Identify which cell holds the provided text, then report its [X, Y] central coordinate. 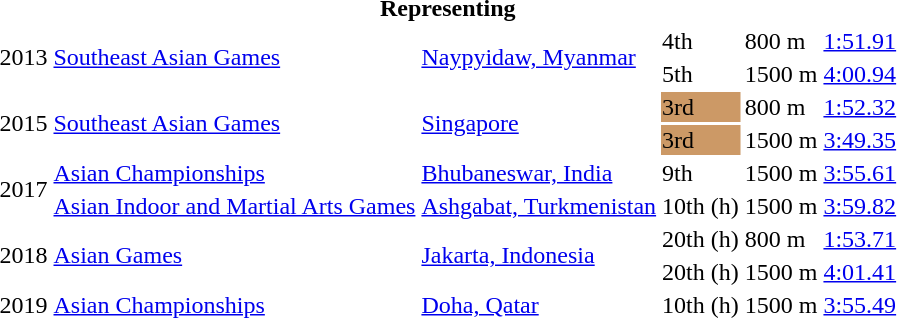
9th [701, 173]
5th [701, 74]
Bhubaneswar, India [539, 173]
Singapore [539, 124]
Naypyidaw, Myanmar [539, 58]
Asian Championships [234, 173]
Asian Games [234, 256]
Jakarta, Indonesia [539, 256]
Asian Indoor and Martial Arts Games [234, 206]
Ashgabat, Turkmenistan [539, 206]
4th [701, 41]
10th (h) [701, 206]
